Find where the given text appears and provide that cell's center as (x, y) coordinate. 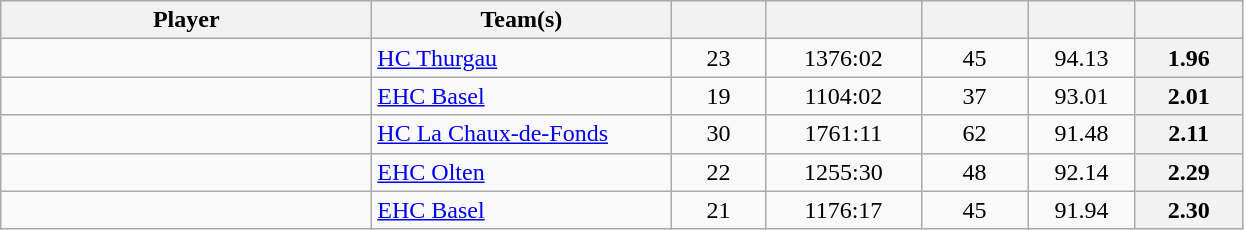
1376:02 (844, 58)
EHC Olten (522, 172)
91.94 (1082, 210)
23 (718, 58)
1761:11 (844, 134)
94.13 (1082, 58)
30 (718, 134)
92.14 (1082, 172)
62 (974, 134)
93.01 (1082, 96)
Player (186, 20)
1176:17 (844, 210)
2.01 (1188, 96)
91.48 (1082, 134)
Team(s) (522, 20)
19 (718, 96)
1.96 (1188, 58)
48 (974, 172)
2.30 (1188, 210)
HC La Chaux-de-Fonds (522, 134)
1104:02 (844, 96)
2.29 (1188, 172)
2.11 (1188, 134)
21 (718, 210)
37 (974, 96)
HC Thurgau (522, 58)
1255:30 (844, 172)
22 (718, 172)
